Return the (x, y) coordinate for the center point of the cell that contains the specified text.  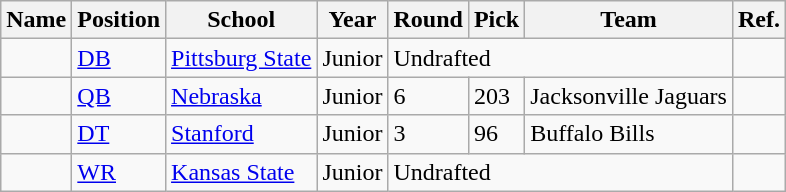
Round (428, 20)
96 (496, 134)
Ref. (758, 20)
Year (352, 20)
203 (496, 96)
QB (119, 96)
Pick (496, 20)
6 (428, 96)
DB (119, 58)
DT (119, 134)
Name (36, 20)
Kansas State (242, 172)
Nebraska (242, 96)
Pittsburg State (242, 58)
Position (119, 20)
Stanford (242, 134)
Jacksonville Jaguars (629, 96)
3 (428, 134)
Team (629, 20)
School (242, 20)
WR (119, 172)
Buffalo Bills (629, 134)
